Capture the cell that displays the provided text and extract its [X, Y] central coordinate. 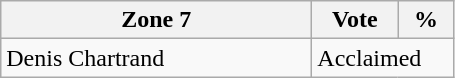
Zone 7 [156, 20]
% [426, 20]
Acclaimed [383, 58]
Vote [355, 20]
Denis Chartrand [156, 58]
